Identify which cell holds the provided text, then report its [x, y] central coordinate. 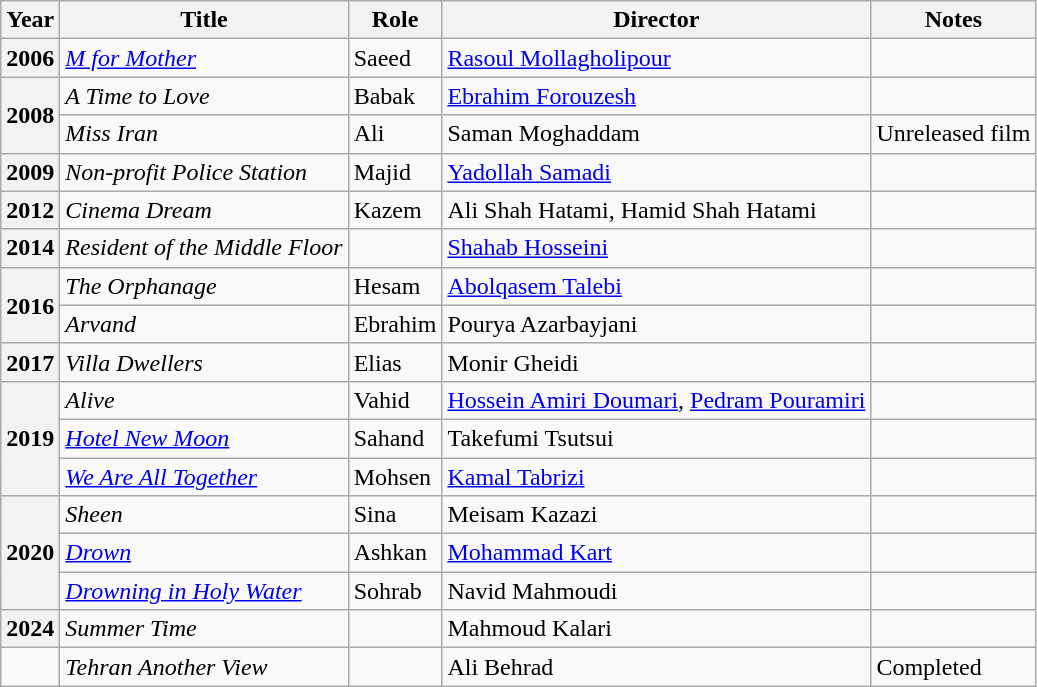
Yadollah Samadi [656, 172]
Takefumi Tsutsui [656, 438]
Resident of the Middle Floor [204, 248]
Non-profit Police Station [204, 172]
Ali Behrad [656, 667]
Ali [395, 134]
Alive [204, 400]
2017 [30, 362]
Sohrab [395, 591]
2020 [30, 553]
Abolqasem Talebi [656, 286]
Completed [954, 667]
Arvand [204, 324]
Saeed [395, 58]
Ashkan [395, 553]
Drown [204, 553]
2016 [30, 305]
Elias [395, 362]
2024 [30, 629]
Babak [395, 96]
Hossein Amiri Doumari, Pedram Pouramiri [656, 400]
Mohammad Kart [656, 553]
2019 [30, 438]
2008 [30, 115]
Year [30, 20]
Role [395, 20]
We Are All Together [204, 477]
Hesam [395, 286]
The Orphanage [204, 286]
Ebrahim Forouzesh [656, 96]
Rasoul Mollagholipour [656, 58]
Ali Shah Hatami, Hamid Shah Hatami [656, 210]
Saman Moghaddam [656, 134]
Vahid [395, 400]
2009 [30, 172]
Monir Gheidi [656, 362]
2012 [30, 210]
Mahmoud Kalari [656, 629]
Cinema Dream [204, 210]
Unreleased film [954, 134]
M for Mother [204, 58]
Mohsen [395, 477]
Shahab Hosseini [656, 248]
Kazem [395, 210]
Miss Iran [204, 134]
Sina [395, 515]
Drowning in Holy Water [204, 591]
2006 [30, 58]
Meisam Kazazi [656, 515]
Navid Mahmoudi [656, 591]
Kamal Tabrizi [656, 477]
A Time to Love [204, 96]
Sahand [395, 438]
2014 [30, 248]
Pourya Azarbayjani [656, 324]
Hotel New Moon [204, 438]
Tehran Another View [204, 667]
Director [656, 20]
Title [204, 20]
Ebrahim [395, 324]
Majid [395, 172]
Notes [954, 20]
Villa Dwellers [204, 362]
Sheen [204, 515]
Summer Time [204, 629]
